Output the [X, Y] coordinate of the center of the cell containing the given text.  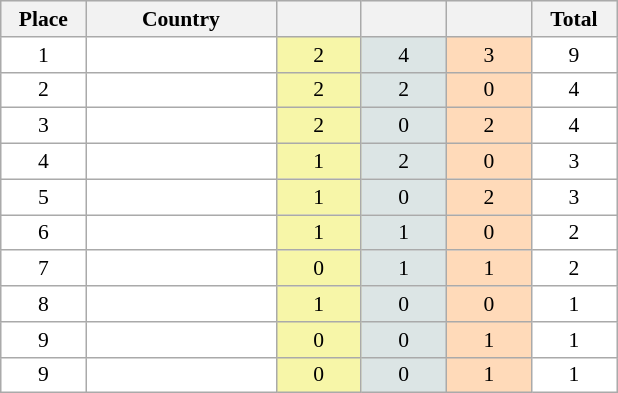
Place [44, 19]
Total [574, 19]
5 [44, 197]
8 [44, 304]
Country [181, 19]
7 [44, 269]
6 [44, 233]
